Find where the given text appears and provide that cell's center as (X, Y) coordinate. 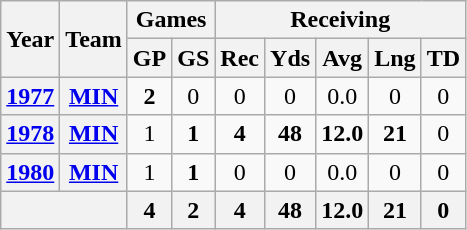
Games (170, 20)
1977 (30, 96)
Receiving (340, 20)
Year (30, 39)
Rec (240, 58)
Team (94, 39)
1980 (30, 172)
Yds (290, 58)
1978 (30, 134)
TD (443, 58)
GP (149, 58)
Avg (342, 58)
Lng (395, 58)
GS (194, 58)
